Detect which cell encompasses the target text, then output its (X, Y) center coordinate. 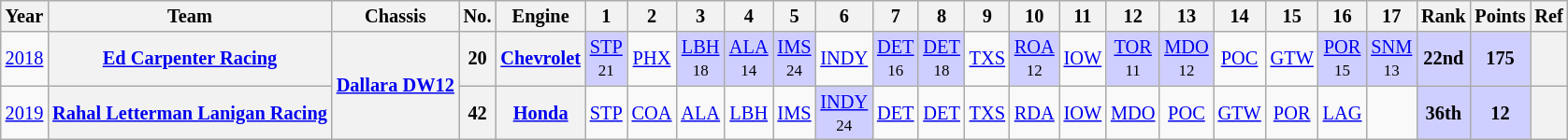
MDO (1133, 113)
6 (843, 16)
3 (700, 16)
No. (478, 16)
9 (987, 16)
IMS24 (795, 59)
DET16 (896, 59)
SNM13 (1391, 59)
LAG (1343, 113)
175 (1500, 59)
36th (1444, 113)
Ref (1548, 16)
8 (941, 16)
22nd (1444, 59)
Rahal Letterman Lanigan Racing (190, 113)
Team (190, 16)
13 (1186, 16)
ROA12 (1034, 59)
INDY24 (843, 113)
LBH (749, 113)
Chassis (396, 16)
17 (1391, 16)
1 (606, 16)
POR15 (1343, 59)
Ed Carpenter Racing (190, 59)
LBH18 (700, 59)
14 (1240, 16)
20 (478, 59)
Honda (540, 113)
5 (795, 16)
16 (1343, 16)
MDO12 (1186, 59)
11 (1083, 16)
Dallara DW12 (396, 86)
INDY (843, 59)
2019 (24, 113)
10 (1034, 16)
TOR11 (1133, 59)
PHX (653, 59)
42 (478, 113)
2 (653, 16)
POR (1292, 113)
ALA (700, 113)
STP (606, 113)
STP21 (606, 59)
Chevrolet (540, 59)
7 (896, 16)
IMS (795, 113)
15 (1292, 16)
4 (749, 16)
RDA (1034, 113)
Rank (1444, 16)
ALA14 (749, 59)
Engine (540, 16)
Points (1500, 16)
Year (24, 16)
2018 (24, 59)
COA (653, 113)
DET18 (941, 59)
